Locate the cell with the specified text and output its [X, Y] center coordinate. 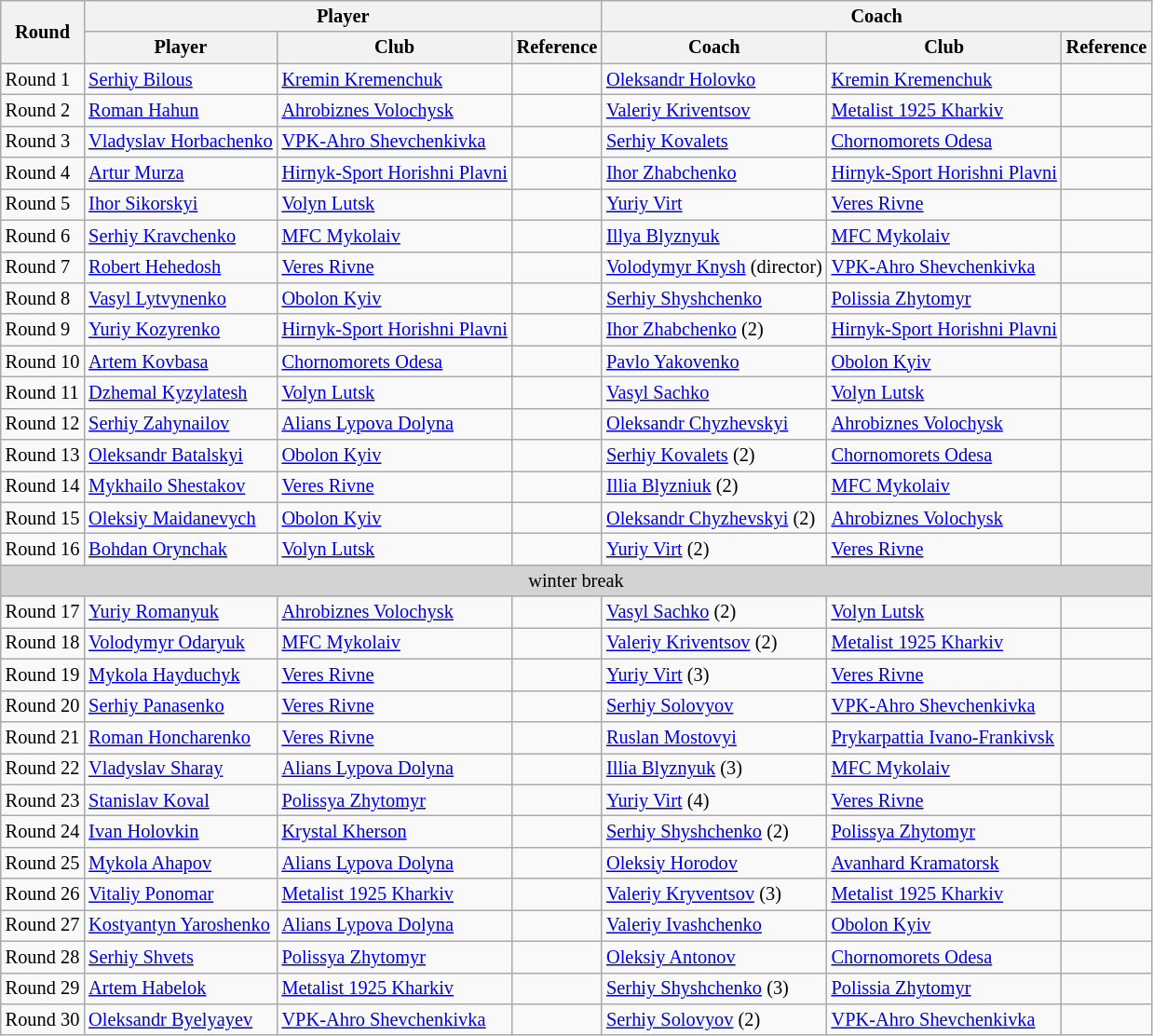
Serhiy Shyshchenko (2) [714, 831]
Vladyslav Horbachenko [181, 142]
Round 22 [43, 769]
Bohdan Orynchak [181, 549]
Round 21 [43, 737]
Round 3 [43, 142]
Prykarpattia Ivano-Frankivsk [944, 737]
Avanhard Kramatorsk [944, 863]
Serhiy Bilous [181, 79]
Serhiy Shvets [181, 957]
Serhiy Solovyov (2) [714, 1019]
Vitaliy Ponomar [181, 894]
Serhiy Kovalets [714, 142]
Oleksandr Holovko [714, 79]
Yuriy Virt (3) [714, 675]
Ihor Zhabchenko [714, 173]
Round 17 [43, 612]
Krystal Kherson [395, 831]
Ihor Sikorskyi [181, 204]
Round 13 [43, 456]
Round 1 [43, 79]
winter break [576, 580]
Serhiy Kravchenko [181, 236]
Serhiy Solovyov [714, 706]
Oleksandr Batalskyi [181, 456]
Vasyl Lytvynenko [181, 298]
Valeriy Kriventsov (2) [714, 643]
Mykola Hayduchyk [181, 675]
Serhiy Shyshchenko [714, 298]
Round 20 [43, 706]
Round 24 [43, 831]
Vasyl Sachko (2) [714, 612]
Dzhemal Kyzylatesh [181, 392]
Vasyl Sachko [714, 392]
Valeriy Kryventsov (3) [714, 894]
Oleksandr Chyzhevskyi (2) [714, 518]
Artur Murza [181, 173]
Serhiy Panasenko [181, 706]
Round 27 [43, 925]
Oleksandr Byelyayev [181, 1019]
Round 26 [43, 894]
Illia Blyznyuk (3) [714, 769]
Round 9 [43, 330]
Ihor Zhabchenko (2) [714, 330]
Round 30 [43, 1019]
Yuriy Virt [714, 204]
Mykhailo Shestakov [181, 486]
Round 25 [43, 863]
Oleksiy Antonov [714, 957]
Yuriy Virt (4) [714, 800]
Round 29 [43, 988]
Vladyslav Sharay [181, 769]
Round 7 [43, 267]
Round 16 [43, 549]
Pavlo Yakovenko [714, 361]
Artem Kovbasa [181, 361]
Serhiy Shyshchenko (3) [714, 988]
Mykola Ahapov [181, 863]
Round 15 [43, 518]
Ruslan Mostovyi [714, 737]
Round 5 [43, 204]
Valeriy Kriventsov [714, 110]
Roman Honcharenko [181, 737]
Round 14 [43, 486]
Stanislav Koval [181, 800]
Round 4 [43, 173]
Illia Blyzniuk (2) [714, 486]
Yuriy Romanyuk [181, 612]
Round 6 [43, 236]
Yuriy Kozyrenko [181, 330]
Artem Habelok [181, 988]
Yuriy Virt (2) [714, 549]
Round 10 [43, 361]
Round 23 [43, 800]
Round 19 [43, 675]
Ivan Holovkin [181, 831]
Illya Blyznyuk [714, 236]
Round 28 [43, 957]
Roman Hahun [181, 110]
Oleksiy Maidanevych [181, 518]
Volodymyr Knysh (director) [714, 267]
Round 12 [43, 424]
Serhiy Kovalets (2) [714, 456]
Round [43, 32]
Serhiy Zahynailov [181, 424]
Robert Hehedosh [181, 267]
Oleksiy Horodov [714, 863]
Round 2 [43, 110]
Round 8 [43, 298]
Oleksandr Chyzhevskyi [714, 424]
Valeriy Ivashchenko [714, 925]
Volodymyr Odaryuk [181, 643]
Round 18 [43, 643]
Round 11 [43, 392]
Kostyantyn Yaroshenko [181, 925]
